Determine the [x, y] coordinate at the center of the cell enclosing the given text.  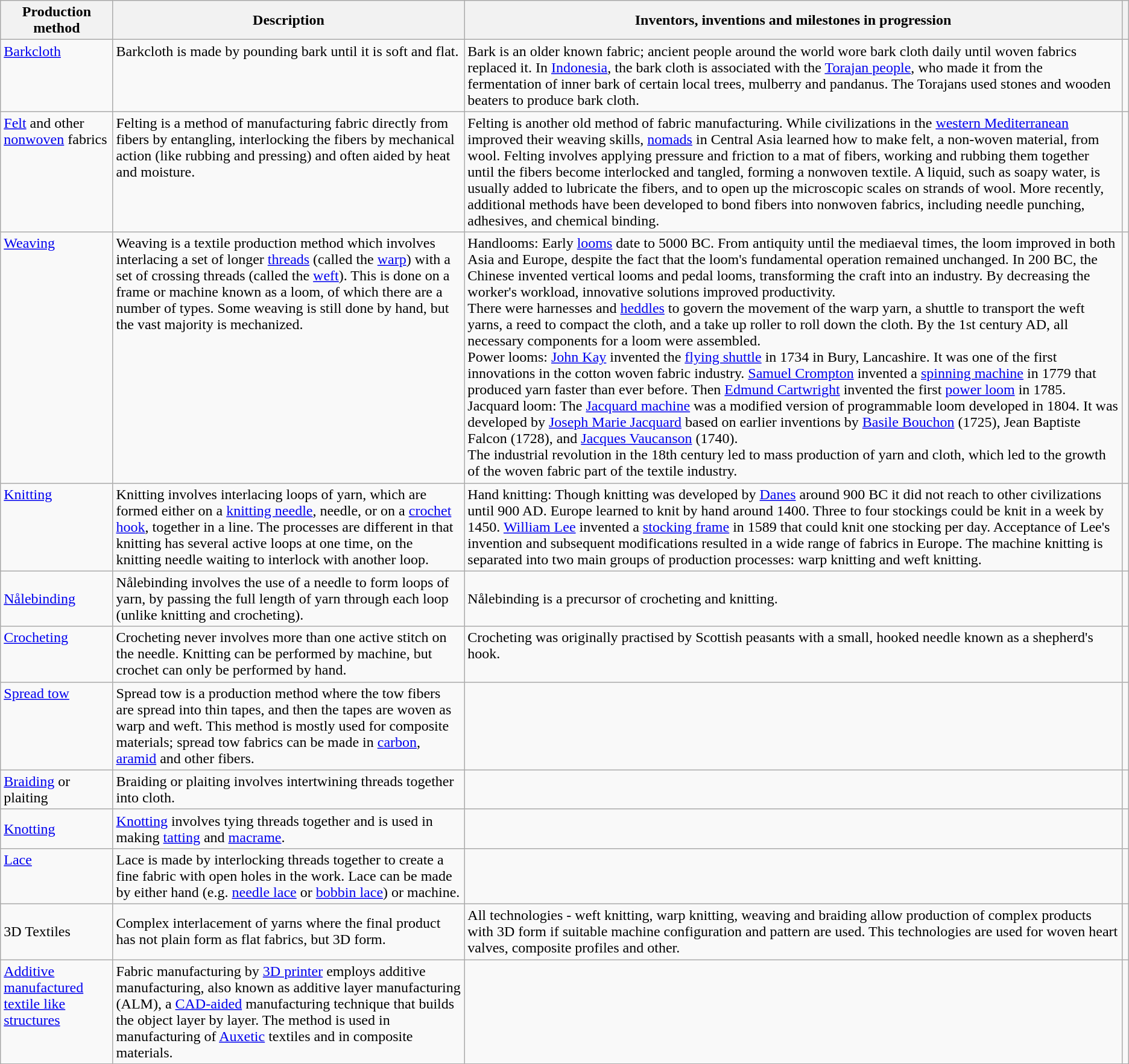
Crocheting [57, 654]
Barkcloth is made by pounding bark until it is soft and flat. [288, 76]
Crocheting never involves more than one active stitch on the needle. Knitting can be performed by machine, but crochet can only be performed by hand. [288, 654]
Knotting [57, 828]
Braiding or plaiting [57, 790]
Production method [57, 20]
Braiding or plaiting involves intertwining threads together into cloth. [288, 790]
Crocheting was originally practised by Scottish peasants with a small, hooked needle known as a shepherd's hook. [793, 654]
Additive manufactured textile like structures [57, 1012]
Spread tow [57, 726]
Nålebinding [57, 599]
3D Textiles [57, 931]
Inventors, inventions and milestones in progression [793, 20]
Knotting involves tying threads together and is used in making tatting and macrame. [288, 828]
Description [288, 20]
Nålebinding is a precursor of crocheting and knitting. [793, 599]
Weaving [57, 357]
Lace [57, 876]
Complex interlacement of yarns where the final product has not plain form as flat fabrics, but 3D form. [288, 931]
Barkcloth [57, 76]
Knitting [57, 527]
Felt and other nonwoven fabrics [57, 172]
